Capture the cell that displays the provided text and extract its (x, y) central coordinate. 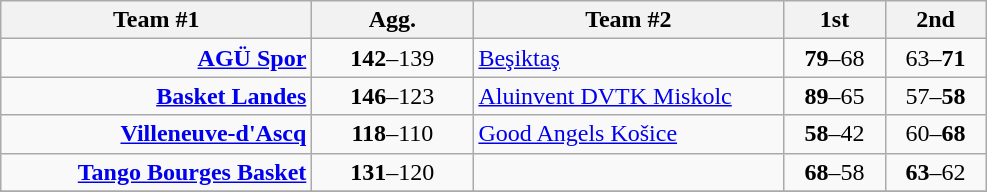
63–71 (936, 58)
Villeneuve-d'Ascq (156, 134)
Team #1 (156, 20)
58–42 (834, 134)
2nd (936, 20)
60–68 (936, 134)
1st (834, 20)
Good Angels Košice (628, 134)
146–123 (392, 96)
Aluinvent DVTK Miskolc (628, 96)
Beşiktaş (628, 58)
89–65 (834, 96)
Basket Landes (156, 96)
57–58 (936, 96)
Tango Bourges Basket (156, 172)
118–110 (392, 134)
AGÜ Spor (156, 58)
68–58 (834, 172)
Agg. (392, 20)
Team #2 (628, 20)
63–62 (936, 172)
131–120 (392, 172)
142–139 (392, 58)
79–68 (834, 58)
